For the text-containing cell, return its midpoint in (x, y) coordinate format. 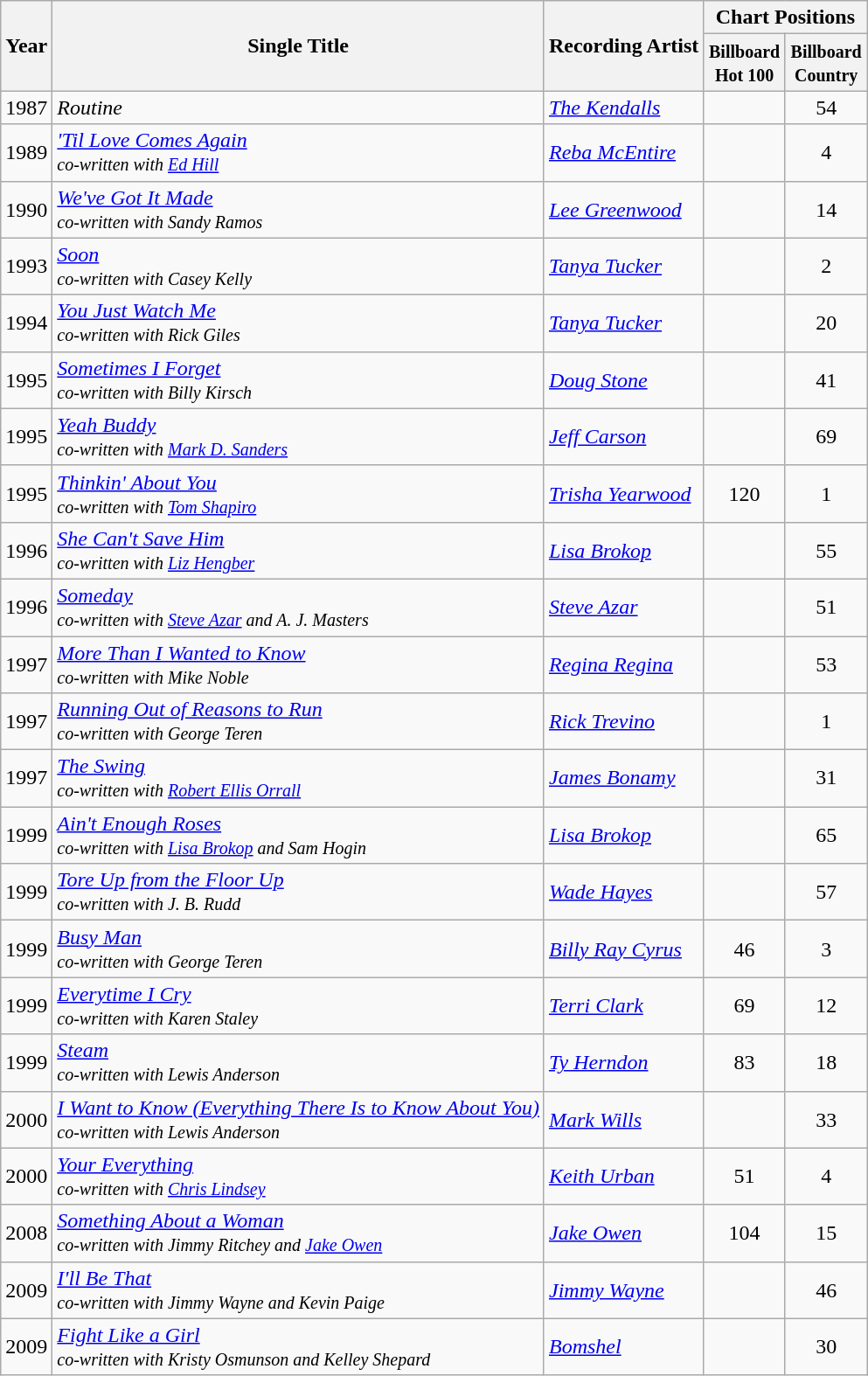
We've Got It Made co-written with Sandy Ramos (299, 210)
Rick Trevino (623, 722)
1994 (26, 323)
83 (745, 1063)
Fight Like a Girl co-written with Kristy Osmunson and Kelley Shepard (299, 1346)
54 (826, 108)
I Want to Know (Everything There Is to Know About You) co-written with Lewis Anderson (299, 1119)
12 (826, 1005)
Trisha Yearwood (623, 493)
Terri Clark (623, 1005)
Running Out of Reasons to Run co-written with George Teren (299, 722)
53 (826, 664)
Single Title (299, 45)
15 (826, 1233)
3 (826, 949)
Wade Hayes (623, 892)
Your Everything co-written with Chris Lindsey (299, 1177)
Keith Urban (623, 1177)
1987 (26, 108)
Mark Wills (623, 1119)
33 (826, 1119)
2 (826, 266)
55 (826, 551)
2008 (26, 1233)
Recording Artist (623, 45)
41 (826, 379)
1990 (26, 210)
Soon co-written with Casey Kelly (299, 266)
The Swing co-written with Robert Ellis Orrall (299, 778)
More Than I Wanted to Know co-written with Mike Noble (299, 664)
Bomshel (623, 1346)
Billboard Hot 100 (745, 63)
1993 (26, 266)
Chart Positions (785, 17)
Jake Owen (623, 1233)
Something About a Woman co-written with Jimmy Ritchey and Jake Owen (299, 1233)
Steve Azar (623, 607)
Busy Man co-written with George Teren (299, 949)
Jimmy Wayne (623, 1290)
20 (826, 323)
65 (826, 836)
Steam co-written with Lewis Anderson (299, 1063)
57 (826, 892)
120 (745, 493)
30 (826, 1346)
18 (826, 1063)
Routine (299, 108)
14 (826, 210)
Jeff Carson (623, 437)
Regina Regina (623, 664)
104 (745, 1233)
Billy Ray Cyrus (623, 949)
Someday co-written with Steve Azar and A. J. Masters (299, 607)
Billboard Country (826, 63)
James Bonamy (623, 778)
Ain't Enough Roses co-written with Lisa Brokop and Sam Hogin (299, 836)
Sometimes I Forget co-written with Billy Kirsch (299, 379)
You Just Watch Me co-written with Rick Giles (299, 323)
1989 (26, 152)
Doug Stone (623, 379)
Lee Greenwood (623, 210)
Everytime I Cry co-written with Karen Staley (299, 1005)
I'll Be That co-written with Jimmy Wayne and Kevin Paige (299, 1290)
Ty Herndon (623, 1063)
Yeah Buddy co-written with Mark D. Sanders (299, 437)
She Can't Save Him co-written with Liz Hengber (299, 551)
Reba McEntire (623, 152)
Thinkin' About You co-written with Tom Shapiro (299, 493)
Year (26, 45)
The Kendalls (623, 108)
'Til Love Comes Again co-written with Ed Hill (299, 152)
31 (826, 778)
Tore Up from the Floor Up co-written with J. B. Rudd (299, 892)
